Output the (X, Y) coordinate of the center of the cell containing the given text.  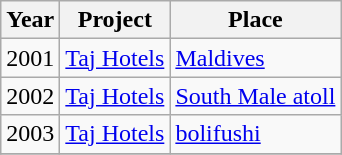
Place (256, 20)
bolifushi (256, 134)
South Male atoll (256, 96)
Maldives (256, 58)
2003 (30, 134)
Year (30, 20)
Project (115, 20)
2001 (30, 58)
2002 (30, 96)
